Search for the cell housing the specified text and yield its (x, y) center coordinate. 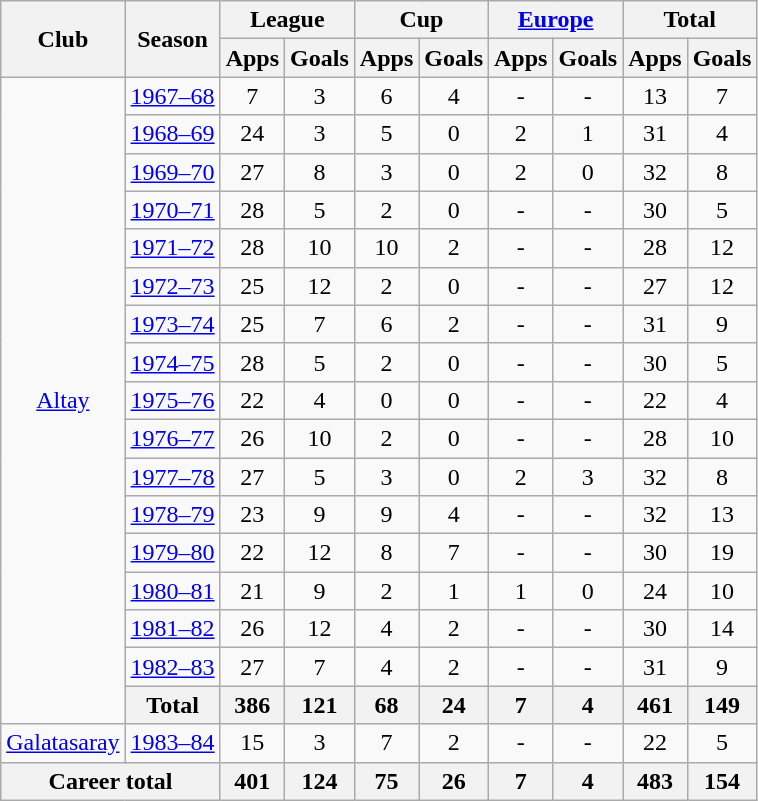
Season (172, 39)
121 (320, 705)
Club (63, 39)
154 (722, 781)
Altay (63, 400)
483 (655, 781)
1975–76 (172, 400)
1970–71 (172, 210)
Europe (556, 20)
Galatasaray (63, 743)
1969–70 (172, 172)
1983–84 (172, 743)
League (287, 20)
21 (252, 591)
1968–69 (172, 134)
1980–81 (172, 591)
1973–74 (172, 324)
124 (320, 781)
1981–82 (172, 629)
68 (386, 705)
75 (386, 781)
1972–73 (172, 286)
23 (252, 515)
1974–75 (172, 362)
1982–83 (172, 667)
1971–72 (172, 248)
386 (252, 705)
1977–78 (172, 477)
Career total (110, 781)
14 (722, 629)
19 (722, 553)
1978–79 (172, 515)
461 (655, 705)
15 (252, 743)
1967–68 (172, 96)
149 (722, 705)
1979–80 (172, 553)
1976–77 (172, 438)
401 (252, 781)
Cup (421, 20)
